Determine the (x, y) coordinate at the center of the cell enclosing the given text.  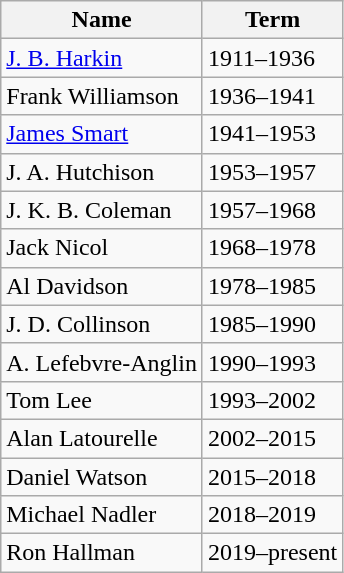
2002–2015 (272, 438)
Daniel Watson (102, 477)
Name (102, 20)
J. K. B. Coleman (102, 210)
J. D. Collinson (102, 324)
1990–1993 (272, 362)
Term (272, 20)
1911–1936 (272, 58)
Michael Nadler (102, 515)
Alan Latourelle (102, 438)
Frank Williamson (102, 96)
1957–1968 (272, 210)
A. Lefebvre-Anglin (102, 362)
2018–2019 (272, 515)
James Smart (102, 134)
J. B. Harkin (102, 58)
1985–1990 (272, 324)
J. A. Hutchison (102, 172)
1968–1978 (272, 248)
Tom Lee (102, 400)
1953–1957 (272, 172)
1978–1985 (272, 286)
Al Davidson (102, 286)
1993–2002 (272, 400)
Jack Nicol (102, 248)
2019–present (272, 553)
1941–1953 (272, 134)
1936–1941 (272, 96)
2015–2018 (272, 477)
Ron Hallman (102, 553)
